From the cell containing the given text, extract its center point as (x, y) coordinate. 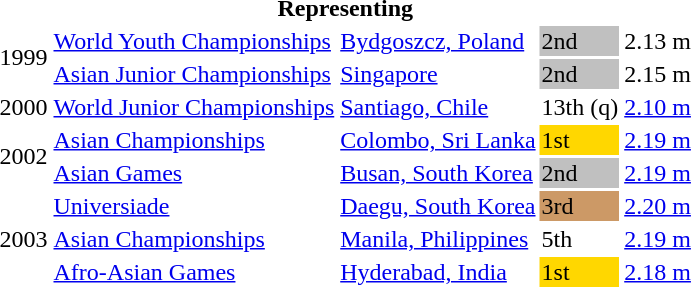
Busan, South Korea (438, 173)
Colombo, Sri Lanka (438, 140)
World Youth Championships (194, 41)
3rd (580, 206)
13th (q) (580, 107)
Manila, Philippines (438, 239)
Santiago, Chile (438, 107)
Bydgoszcz, Poland (438, 41)
World Junior Championships (194, 107)
Daegu, South Korea (438, 206)
Asian Junior Championships (194, 74)
Singapore (438, 74)
Hyderabad, India (438, 272)
Asian Games (194, 173)
Universiade (194, 206)
Afro-Asian Games (194, 272)
5th (580, 239)
